Determine the [x, y] coordinate at the center of the cell enclosing the given text.  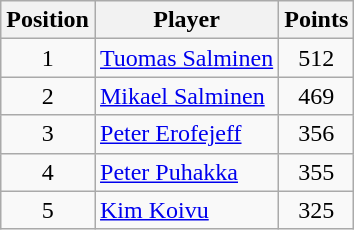
5 [48, 210]
355 [316, 172]
1 [48, 58]
Tuomas Salminen [186, 58]
Points [316, 20]
Position [48, 20]
Player [186, 20]
Peter Erofejeff [186, 134]
2 [48, 96]
356 [316, 134]
Mikael Salminen [186, 96]
Kim Koivu [186, 210]
469 [316, 96]
512 [316, 58]
4 [48, 172]
3 [48, 134]
Peter Puhakka [186, 172]
325 [316, 210]
